Return the (X, Y) coordinate for the center point of the cell that contains the specified text.  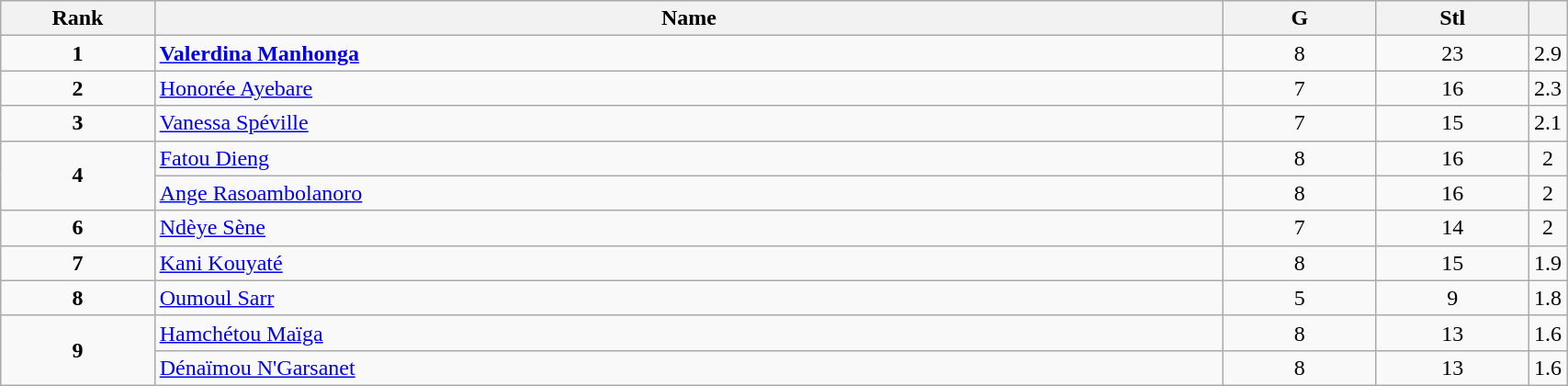
1 (77, 53)
2.9 (1549, 53)
Ange Rasoambolanoro (689, 193)
1.9 (1549, 263)
5 (1300, 298)
Rank (77, 18)
Ndèye Sène (689, 228)
Vanessa Spéville (689, 123)
3 (77, 123)
23 (1453, 53)
Dénaïmou N'Garsanet (689, 368)
4 (77, 176)
Hamchétou Maïga (689, 333)
G (1300, 18)
Valerdina Manhonga (689, 53)
2.1 (1549, 123)
Fatou Dieng (689, 158)
Name (689, 18)
6 (77, 228)
Honorée Ayebare (689, 88)
Stl (1453, 18)
1.8 (1549, 298)
2.3 (1549, 88)
Oumoul Sarr (689, 298)
14 (1453, 228)
Kani Kouyaté (689, 263)
